Find where the given text appears and provide that cell's center as [x, y] coordinate. 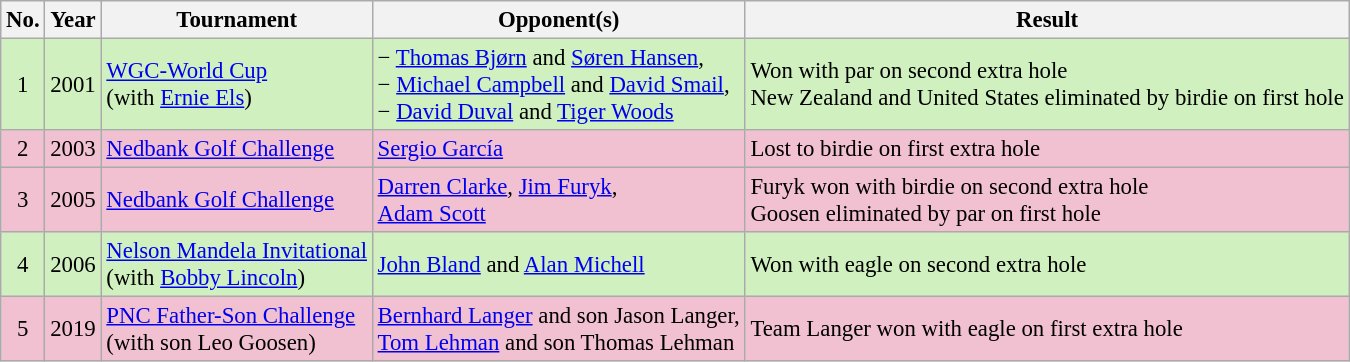
Won with eagle on second extra hole [1047, 264]
Opponent(s) [558, 20]
John Bland and Alan Michell [558, 264]
Sergio García [558, 149]
Result [1047, 20]
PNC Father-Son Challenge(with son Leo Goosen) [236, 330]
Won with par on second extra holeNew Zealand and United States eliminated by birdie on first hole [1047, 85]
WGC-World Cup(with Ernie Els) [236, 85]
− Thomas Bjørn and Søren Hansen, − Michael Campbell and David Smail, − David Duval and Tiger Woods [558, 85]
Tournament [236, 20]
2003 [73, 149]
2 [23, 149]
2005 [73, 200]
Darren Clarke, Jim Furyk, Adam Scott [558, 200]
Furyk won with birdie on second extra holeGoosen eliminated by par on first hole [1047, 200]
No. [23, 20]
Year [73, 20]
Team Langer won with eagle on first extra hole [1047, 330]
Nelson Mandela Invitational(with Bobby Lincoln) [236, 264]
Bernhard Langer and son Jason Langer, Tom Lehman and son Thomas Lehman [558, 330]
2006 [73, 264]
3 [23, 200]
Lost to birdie on first extra hole [1047, 149]
1 [23, 85]
2019 [73, 330]
5 [23, 330]
4 [23, 264]
2001 [73, 85]
